Scan for the cell matching the given text and deliver its [X, Y] coordinate at center. 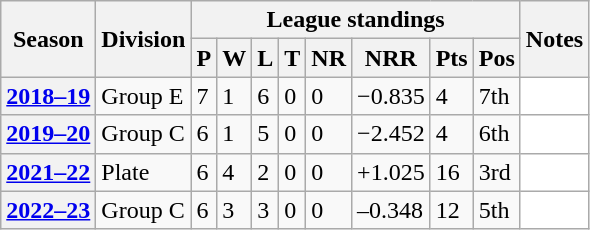
NRR [392, 58]
2019–20 [48, 134]
7th [496, 96]
L [266, 58]
2022–23 [48, 210]
16 [452, 172]
5 [266, 134]
12 [452, 210]
−2.452 [392, 134]
Pos [496, 58]
2 [266, 172]
2018–19 [48, 96]
League standings [356, 20]
P [204, 58]
2021–22 [48, 172]
Pts [452, 58]
–0.348 [392, 210]
W [234, 58]
7 [204, 96]
6th [496, 134]
3rd [496, 172]
T [292, 58]
Plate [144, 172]
NR [329, 58]
Notes [554, 39]
+1.025 [392, 172]
Season [48, 39]
−0.835 [392, 96]
Division [144, 39]
Group E [144, 96]
5th [496, 210]
